Provide the (x, y) coordinate of the cell's center where the given text is located.  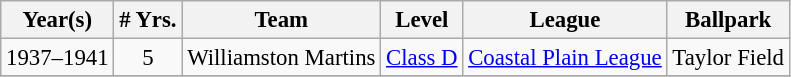
League (565, 20)
Class D (422, 58)
Ballpark (728, 20)
1937–1941 (58, 58)
Taylor Field (728, 58)
Level (422, 20)
Williamston Martins (282, 58)
5 (148, 58)
Year(s) (58, 20)
Coastal Plain League (565, 58)
Team (282, 20)
# Yrs. (148, 20)
